Detect which cell encompasses the target text, then output its (x, y) center coordinate. 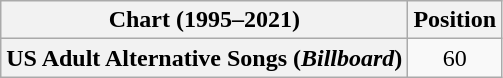
60 (455, 58)
US Adult Alternative Songs (Billboard) (204, 58)
Position (455, 20)
Chart (1995–2021) (204, 20)
